Provide the (X, Y) coordinate of the cell's center where the given text is located.  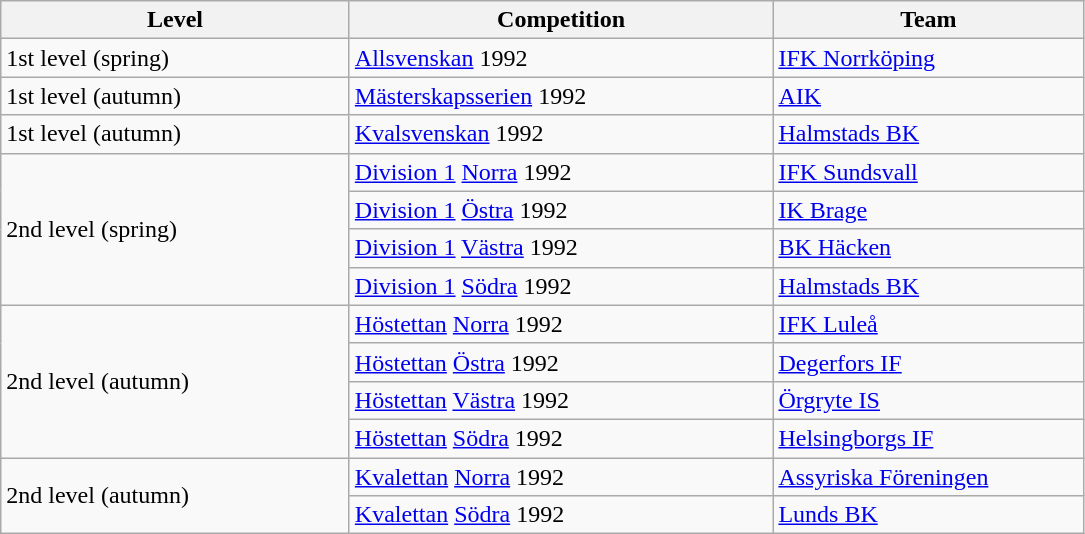
AIK (928, 96)
IK Brage (928, 210)
Höstettan Västra 1992 (561, 400)
Helsingborgs IF (928, 438)
Höstettan Norra 1992 (561, 324)
IFK Luleå (928, 324)
Competition (561, 20)
IFK Norrköping (928, 58)
Kvalettan Södra 1992 (561, 515)
Team (928, 20)
Division 1 Norra 1992 (561, 172)
IFK Sundsvall (928, 172)
1st level (spring) (176, 58)
Höstettan Östra 1992 (561, 362)
2nd level (spring) (176, 229)
Level (176, 20)
Division 1 Södra 1992 (561, 286)
Division 1 Östra 1992 (561, 210)
Lunds BK (928, 515)
Kvalsvenskan 1992 (561, 134)
Division 1 Västra 1992 (561, 248)
Degerfors IF (928, 362)
Assyriska Föreningen (928, 477)
Örgryte IS (928, 400)
Kvalettan Norra 1992 (561, 477)
Mästerskapsserien 1992 (561, 96)
Allsvenskan 1992 (561, 58)
BK Häcken (928, 248)
Höstettan Södra 1992 (561, 438)
